Locate the cell with the specified text and output its [X, Y] center coordinate. 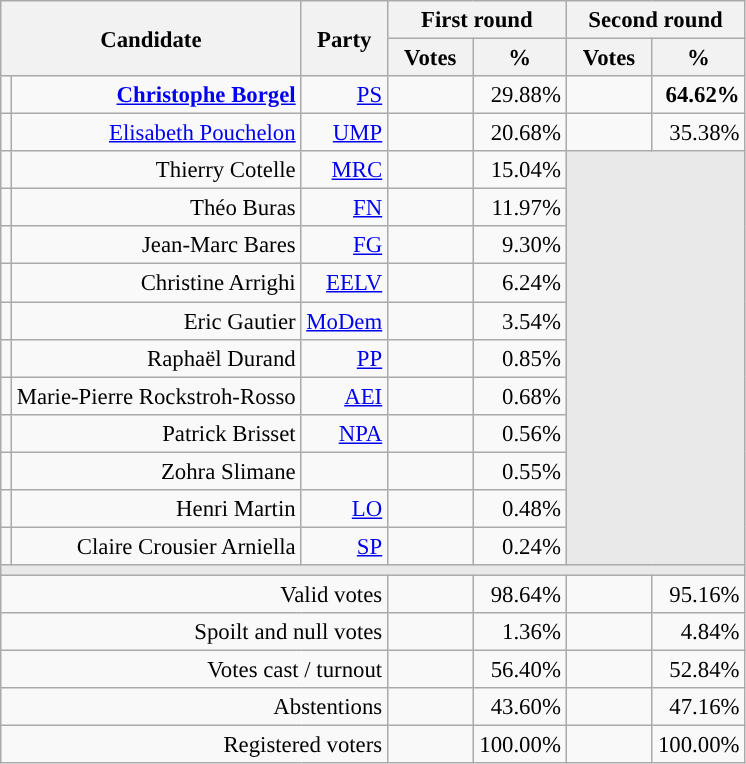
0.55% [520, 471]
Registered voters [194, 745]
Votes cast / turnout [194, 670]
Patrick Brisset [156, 433]
FG [344, 245]
NPA [344, 433]
Marie-Pierre Rockstroh-Rosso [156, 396]
AEI [344, 396]
56.40% [520, 670]
Henri Martin [156, 509]
95.16% [698, 594]
47.16% [698, 707]
Party [344, 38]
64.62% [698, 95]
52.84% [698, 670]
PP [344, 358]
Valid votes [194, 594]
Jean-Marc Bares [156, 245]
Spoilt and null votes [194, 632]
98.64% [520, 594]
Théo Buras [156, 208]
Claire Crousier Arniella [156, 546]
MoDem [344, 321]
0.68% [520, 396]
0.48% [520, 509]
Christine Arrighi [156, 283]
UMP [344, 133]
SP [344, 546]
3.54% [520, 321]
Candidate [151, 38]
Eric Gautier [156, 321]
Second round [656, 20]
Raphaël Durand [156, 358]
Thierry Cotelle [156, 170]
PS [344, 95]
LO [344, 509]
11.97% [520, 208]
43.60% [520, 707]
4.84% [698, 632]
0.24% [520, 546]
29.88% [520, 95]
MRC [344, 170]
FN [344, 208]
35.38% [698, 133]
EELV [344, 283]
0.56% [520, 433]
Zohra Slimane [156, 471]
First round [476, 20]
Abstentions [194, 707]
1.36% [520, 632]
9.30% [520, 245]
6.24% [520, 283]
Elisabeth Pouchelon [156, 133]
0.85% [520, 358]
20.68% [520, 133]
Christophe Borgel [156, 95]
15.04% [520, 170]
